Search for the cell housing the specified text and yield its [X, Y] center coordinate. 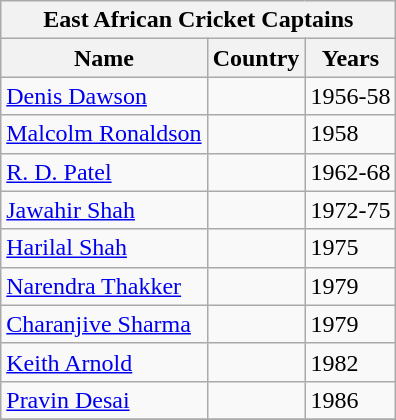
Malcolm Ronaldson [104, 134]
East African Cricket Captains [198, 20]
1958 [350, 134]
1982 [350, 362]
1972-75 [350, 210]
1986 [350, 400]
Narendra Thakker [104, 286]
1962-68 [350, 172]
1956-58 [350, 96]
R. D. Patel [104, 172]
Name [104, 58]
Years [350, 58]
Charanjive Sharma [104, 324]
Harilal Shah [104, 248]
Denis Dawson [104, 96]
Pravin Desai [104, 400]
Jawahir Shah [104, 210]
Keith Arnold [104, 362]
Country [256, 58]
1975 [350, 248]
